Provide the [X, Y] coordinate of the cell's center where the given text is located.  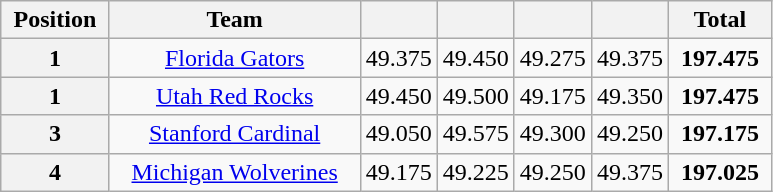
Utah Red Rocks [234, 96]
Position [55, 20]
Total [720, 20]
Stanford Cardinal [234, 134]
49.350 [630, 96]
Florida Gators [234, 58]
197.025 [720, 172]
Team [234, 20]
49.050 [398, 134]
49.275 [552, 58]
197.175 [720, 134]
49.500 [476, 96]
4 [55, 172]
49.300 [552, 134]
49.575 [476, 134]
49.225 [476, 172]
Michigan Wolverines [234, 172]
3 [55, 134]
